Return the (X, Y) coordinate for the center point of the cell that contains the specified text.  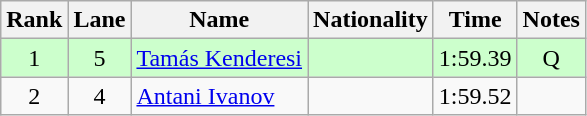
2 (34, 96)
5 (100, 58)
Antani Ivanov (220, 96)
Notes (551, 20)
1:59.52 (475, 96)
Q (551, 58)
Name (220, 20)
1 (34, 58)
1:59.39 (475, 58)
Lane (100, 20)
Tamás Kenderesi (220, 58)
Nationality (371, 20)
Time (475, 20)
Rank (34, 20)
4 (100, 96)
